Provide the (x, y) coordinate of the cell's center where the given text is located.  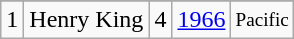
1966 (202, 20)
4 (160, 20)
Pacific (262, 20)
1 (12, 20)
Henry King (86, 20)
